From the cell containing the given text, extract its center point as [X, Y] coordinate. 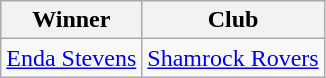
Enda Stevens [72, 58]
Winner [72, 20]
Club [233, 20]
Shamrock Rovers [233, 58]
